Provide the [x, y] coordinate of the cell's center where the given text is located.  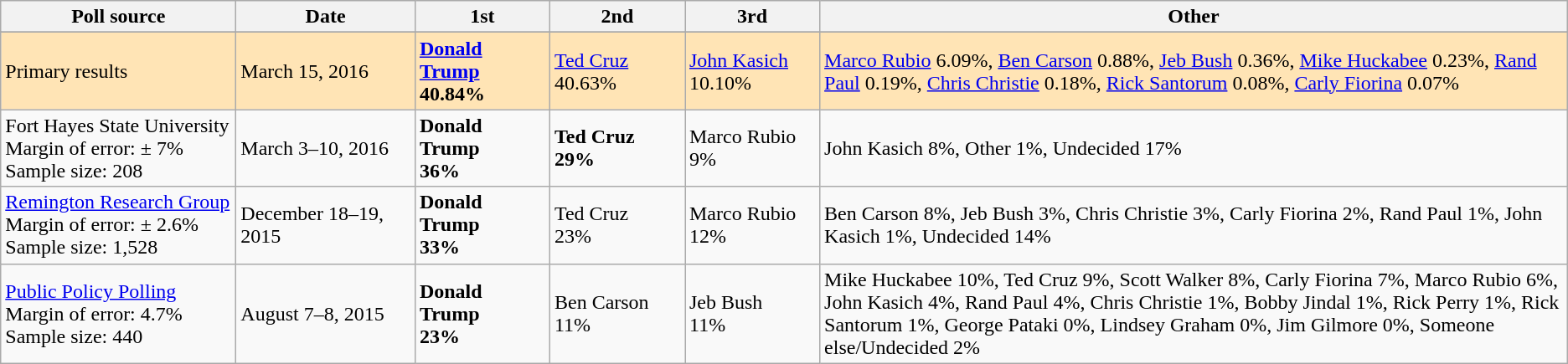
Ted Cruz29% [616, 148]
Marco Rubio9% [752, 148]
Marco Rubio12% [752, 225]
Other [1194, 17]
John Kasich10.10% [752, 71]
Donald Trump36% [482, 148]
December 18–19, 2015 [326, 225]
2nd [616, 17]
Jeb Bush11% [752, 313]
Donald Trump23% [482, 313]
Ted Cruz40.63% [616, 71]
Donald Trump33% [482, 225]
March 3–10, 2016 [326, 148]
Donald Trump40.84% [482, 71]
March 15, 2016 [326, 71]
August 7–8, 2015 [326, 313]
3rd [752, 17]
Date [326, 17]
Ben Carson 8%, Jeb Bush 3%, Chris Christie 3%, Carly Fiorina 2%, Rand Paul 1%, John Kasich 1%, Undecided 14% [1194, 225]
Fort Hayes State UniversityMargin of error: ± 7% Sample size: 208 [119, 148]
Ben Carson11% [616, 313]
Ted Cruz23% [616, 225]
1st [482, 17]
Remington Research GroupMargin of error: ± 2.6% Sample size: 1,528 [119, 225]
Public Policy PollingMargin of error: 4.7% Sample size: 440 [119, 313]
John Kasich 8%, Other 1%, Undecided 17% [1194, 148]
Poll source [119, 17]
Primary results [119, 71]
